Identify which cell holds the provided text, then report its [X, Y] central coordinate. 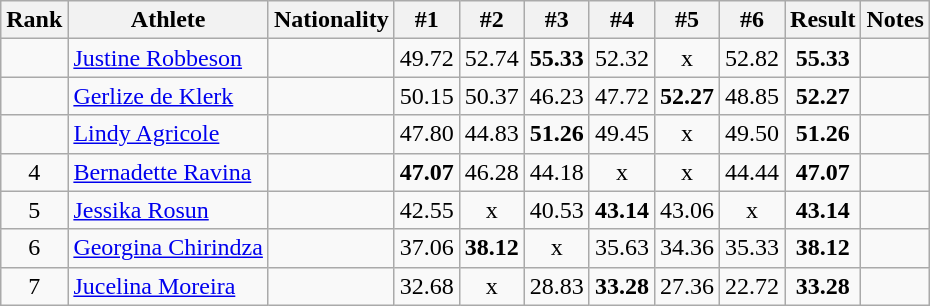
43.06 [686, 210]
48.85 [752, 96]
#6 [752, 20]
46.23 [556, 96]
Jucelina Moreira [168, 286]
Nationality [331, 20]
49.45 [622, 134]
27.36 [686, 286]
42.55 [426, 210]
#4 [622, 20]
47.72 [622, 96]
Athlete [168, 20]
#3 [556, 20]
Justine Robbeson [168, 58]
7 [34, 286]
50.15 [426, 96]
46.28 [492, 172]
50.37 [492, 96]
Result [823, 20]
4 [34, 172]
Gerlize de Klerk [168, 96]
Georgina Chirindza [168, 248]
52.82 [752, 58]
44.44 [752, 172]
47.80 [426, 134]
6 [34, 248]
44.18 [556, 172]
32.68 [426, 286]
52.32 [622, 58]
28.83 [556, 286]
Rank [34, 20]
22.72 [752, 286]
49.50 [752, 134]
#5 [686, 20]
Bernadette Ravina [168, 172]
35.33 [752, 248]
Jessika Rosun [168, 210]
#2 [492, 20]
#1 [426, 20]
44.83 [492, 134]
37.06 [426, 248]
5 [34, 210]
Lindy Agricole [168, 134]
35.63 [622, 248]
40.53 [556, 210]
52.74 [492, 58]
Notes [895, 20]
34.36 [686, 248]
49.72 [426, 58]
